Find where the given text appears and provide that cell's center as (X, Y) coordinate. 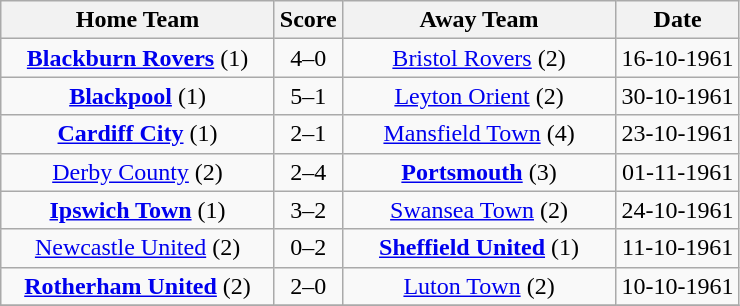
Blackpool (1) (138, 96)
Cardiff City (1) (138, 134)
01-11-1961 (678, 172)
2–0 (308, 286)
Away Team (479, 20)
Sheffield United (1) (479, 248)
Date (678, 20)
Newcastle United (2) (138, 248)
30-10-1961 (678, 96)
Portsmouth (3) (479, 172)
Blackburn Rovers (1) (138, 58)
5–1 (308, 96)
2–4 (308, 172)
Rotherham United (2) (138, 286)
24-10-1961 (678, 210)
0–2 (308, 248)
Bristol Rovers (2) (479, 58)
Ipswich Town (1) (138, 210)
Leyton Orient (2) (479, 96)
23-10-1961 (678, 134)
11-10-1961 (678, 248)
Mansfield Town (4) (479, 134)
Swansea Town (2) (479, 210)
2–1 (308, 134)
10-10-1961 (678, 286)
Luton Town (2) (479, 286)
Derby County (2) (138, 172)
4–0 (308, 58)
Score (308, 20)
3–2 (308, 210)
16-10-1961 (678, 58)
Home Team (138, 20)
